Detect which cell encompasses the target text, then output its (X, Y) center coordinate. 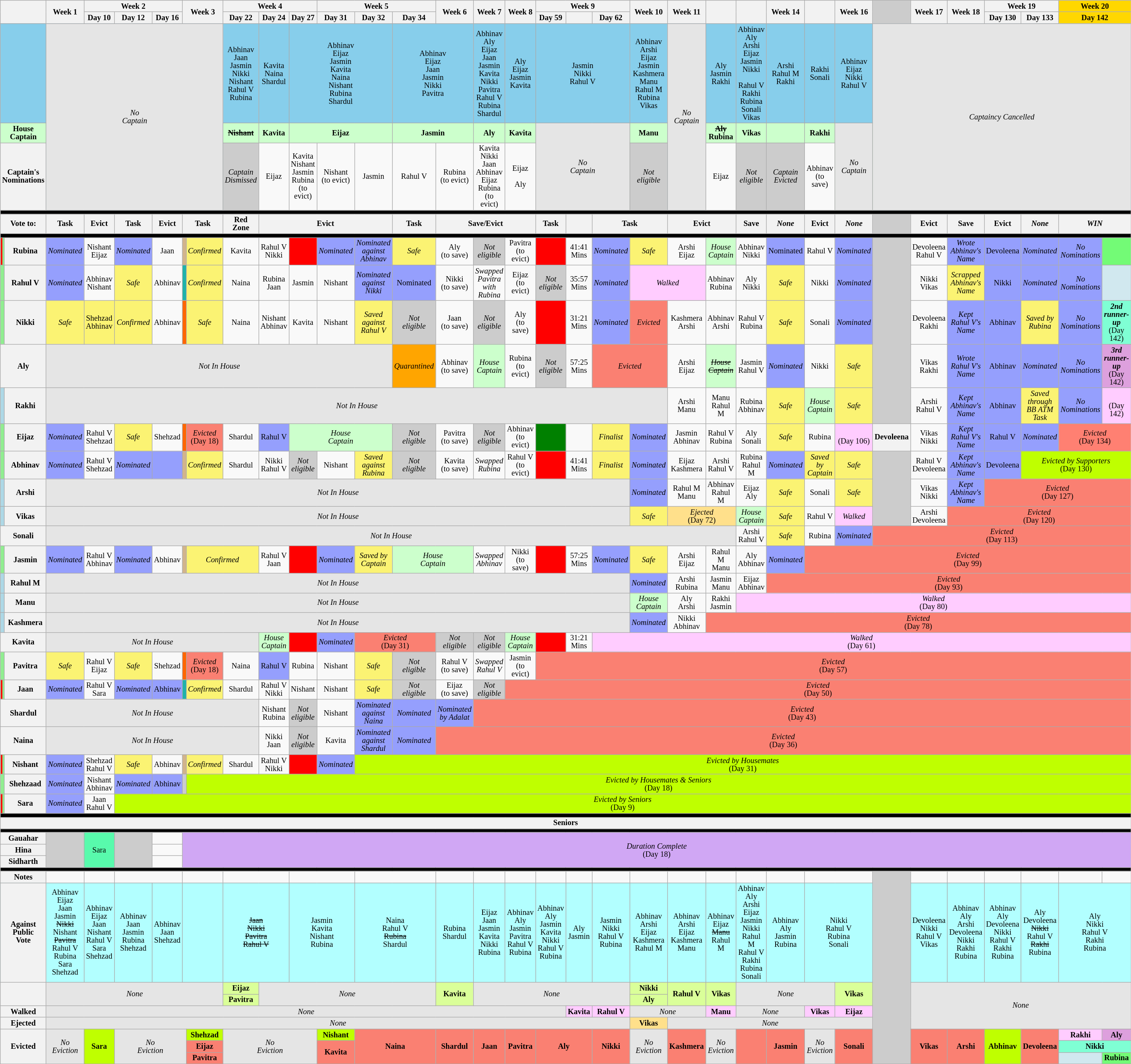
Rahul VJaan (274, 559)
Notes (24, 877)
JaanRahul V (99, 803)
Nominated against Abhinav (374, 251)
VikasRakhi (929, 366)
Week 4 (270, 6)
Evicted(Day 120) (1039, 516)
Week 20 (1094, 6)
Saved against Rahul V (374, 323)
AbhinavAlyArshiEijazJasminNikkiRahul VRakhiRubinaSonaliVikas (751, 73)
KavitaNainaShardul (274, 73)
(Day 142) (1117, 406)
Week 14 (785, 11)
Vote to: (24, 224)
JasminNikkiRahul VRubina (611, 932)
AbhinavJaanJasminRubinaShehzad (133, 932)
Evicted(Day 36) (783, 740)
Evicted(Day 31) (395, 642)
Week 10 (648, 11)
Saved by Rubina (1040, 323)
AlyDevoleenaNikkiRahul VRakhiRubina (1040, 932)
Eijaz(to evict) (520, 283)
Rahul VSara (99, 689)
AbhinavArshiEijazJasminKashmeraManuRahul MRubinaVikas (648, 73)
EijazKashmera (687, 465)
Week 2 (133, 6)
RakhiJasmin (721, 603)
AbhinavEijazJaanJasminNikkiPavitra (433, 73)
Evicted(Day 127) (1057, 492)
ArshiRubina (687, 583)
NikkiRahul VRubinaSonali (839, 932)
RubinaJaan (274, 283)
Quarantined (414, 366)
NikkiJaan (274, 740)
ArshiManu (687, 406)
Week 16 (854, 11)
AlyAbhinav (751, 559)
Day 142 (1094, 17)
Save/Evict (486, 224)
AbhinavAlyDevoleenaNikkiRahul VRakhiRubina (1002, 932)
WroteAbhinav'sName (966, 251)
JaanNikkiPavitraRahul V (256, 932)
Day 22 (241, 17)
Kavita(to save) (454, 465)
AlyNikki (751, 283)
Captaincy Cancelled (1002, 117)
Captain'sNominations (24, 177)
Nominated against Shardul (374, 740)
JasminRahul V (751, 366)
AbhinavEijazJaanJasminNikkiNishantPavitraRahul VRubinaSaraShehzad (65, 932)
NikkiAbhinav (687, 622)
Nishant(to evict) (336, 177)
Saved against Rubina (374, 465)
Week 18 (966, 11)
Swapped Abhinav (489, 559)
Evicted(Day 134) (1094, 437)
Week 17 (929, 11)
JasminNikkiRahul V (583, 73)
NainaRahul VRubinaShardul (395, 932)
Rahul V(to save) (454, 666)
KavitaNishantJasminRubina(to evict) (303, 177)
Day 133 (1040, 17)
CaptainDismissed (241, 177)
Rahul VAbhinav (99, 559)
AbhinavAlyEijazJaanJasminKavitaNikkiPavitraRahul VRubinaShardul (489, 73)
JasminManu (721, 583)
WroteRahul V'sName (966, 366)
DevoleenaRahul V (929, 251)
AbhinavAlyJasminKavitaNikkiRahul VRubina (551, 932)
DevoleenaRakhi (929, 323)
AlyNikkiRahul VRakhiRubina (1094, 932)
Shehzaad (25, 784)
Day 130 (1002, 17)
Evicted(Day 78) (918, 622)
Eijaz(to save) (454, 689)
AlyRubina (721, 133)
Gauahar (24, 838)
AbhinavAlyJasminRubina (785, 932)
Evicted by Seniors(Day 9) (623, 803)
Week 9 (583, 6)
AlyArshi (687, 603)
Evicted by Supporters(Day 130) (1076, 465)
Day 34 (414, 17)
NikkiVikas (929, 283)
Week 1 (65, 11)
Pavitra(to save) (454, 437)
Week 8 (520, 11)
35:57 Mins (579, 283)
Ejected(Day 72) (702, 516)
Evicted(Day 57) (833, 666)
ArshiRahul MRakhi (785, 73)
Evicted(Day 50) (818, 689)
Day 59 (551, 17)
EijazAbhinav (751, 583)
Hina (24, 850)
Day 32 (374, 17)
RubinaAbhinav (751, 406)
Rahul M (25, 583)
Jasmin(to evict) (520, 666)
DevoleenaNikkiRahul VVikas (929, 932)
Swapped Rubina (489, 465)
Rahul VDevoleena (929, 465)
AbhinavAlyArshiEijazJasminNikkiRahul MRahul VRakhiRubinaSonali (751, 932)
Day 31 (336, 17)
ManuRahul M (721, 406)
AbhinavJaanJasminNikkiNishantRahul VRubina (241, 73)
AlySonali (751, 437)
Evicted by Housemates & Seniors(Day 18) (658, 784)
Evicted(Day 43) (802, 713)
JasminKavitaNishantRubina (322, 932)
Day 27 (303, 17)
Week 5 (376, 6)
Walked(Day 80) (933, 603)
Evicted by Housemates(Day 31) (743, 764)
NikkiRahul V (274, 465)
Nominated against Nikki (374, 283)
Jaan(to save) (454, 323)
AbhinavAlyArshiDevoleenaNikkiRakhiRubina (966, 932)
AlyEijazJasminKavita (520, 73)
Rahul V(to evict) (520, 465)
AbhinavEijazJaanNishantRahul VSaraShehzad (99, 932)
RubinaRahul M (751, 465)
KashmeraArshi (687, 323)
AgainstPublicVote (24, 932)
RubinaShardul (454, 932)
Nominated by Adalat (454, 713)
EijazJaanJasminKavitaNikkiRubina (489, 932)
Abhinav(to evict) (520, 437)
Week 11 (687, 11)
Day 24 (274, 17)
Pavitra(to evict) (520, 251)
ArshiDevoleena (929, 516)
Seniors (565, 823)
Rahul VEijaz (99, 666)
JasminAbhinav (687, 437)
Duration Complete(Day 18) (657, 850)
Week 19 (1021, 6)
Week 3 (203, 11)
Day 12 (133, 17)
AbhinavArshi (721, 323)
(Day 106) (854, 437)
AbhinavArshiEijazKashmeraRahul M (648, 932)
Nominated against Naina (374, 713)
AbhinavRahul M (721, 492)
Week 7 (489, 11)
AbhinavNikki (751, 251)
3rd runner-up(Day 142) (1117, 366)
ShehzadAbhinav (99, 323)
Day 16 (167, 17)
AlyJasmin (579, 932)
SavedthroughBB ATM Task (1040, 406)
AbhinavAlyJasminPavitraRahul VRubina (520, 932)
Day 10 (99, 17)
ShehzadRahul V (99, 764)
AbhinavEijazJasminKavitaNainaNishantRubinaShardul (341, 73)
AbhinavArshiEijazKashmeraManu (687, 932)
Sidharth (24, 861)
AlyJasminRakhi (721, 73)
ScrappedAbhinav'sName (966, 283)
Swapped Rahul V (489, 666)
NishantRubina (274, 713)
AbhinavEijazNikkiRahul V (854, 73)
Ejected (24, 1023)
Day 62 (611, 17)
AbhinavJaanShehzad (167, 932)
2nd runner-up(Day 142) (1117, 323)
Evicted(Day 113) (1002, 536)
Red Zone (241, 224)
Week 6 (454, 11)
KavitaNikkiJaanAbhinavEijazRubina(to evict) (489, 177)
Walked(Day 61) (862, 642)
AbhinavRubina (721, 283)
Evicted(Day 93) (948, 583)
AbhinavEijazManuRahul M (721, 932)
AbhinavNishant (99, 283)
WIN (1094, 224)
Evicted (Day 99) (967, 559)
NishantEijaz (99, 251)
Captain Evicted (785, 177)
RakhiSonali (820, 73)
Swapped Pavitra with Rubina (489, 283)
